Locate the cell with the specified text and output its [X, Y] center coordinate. 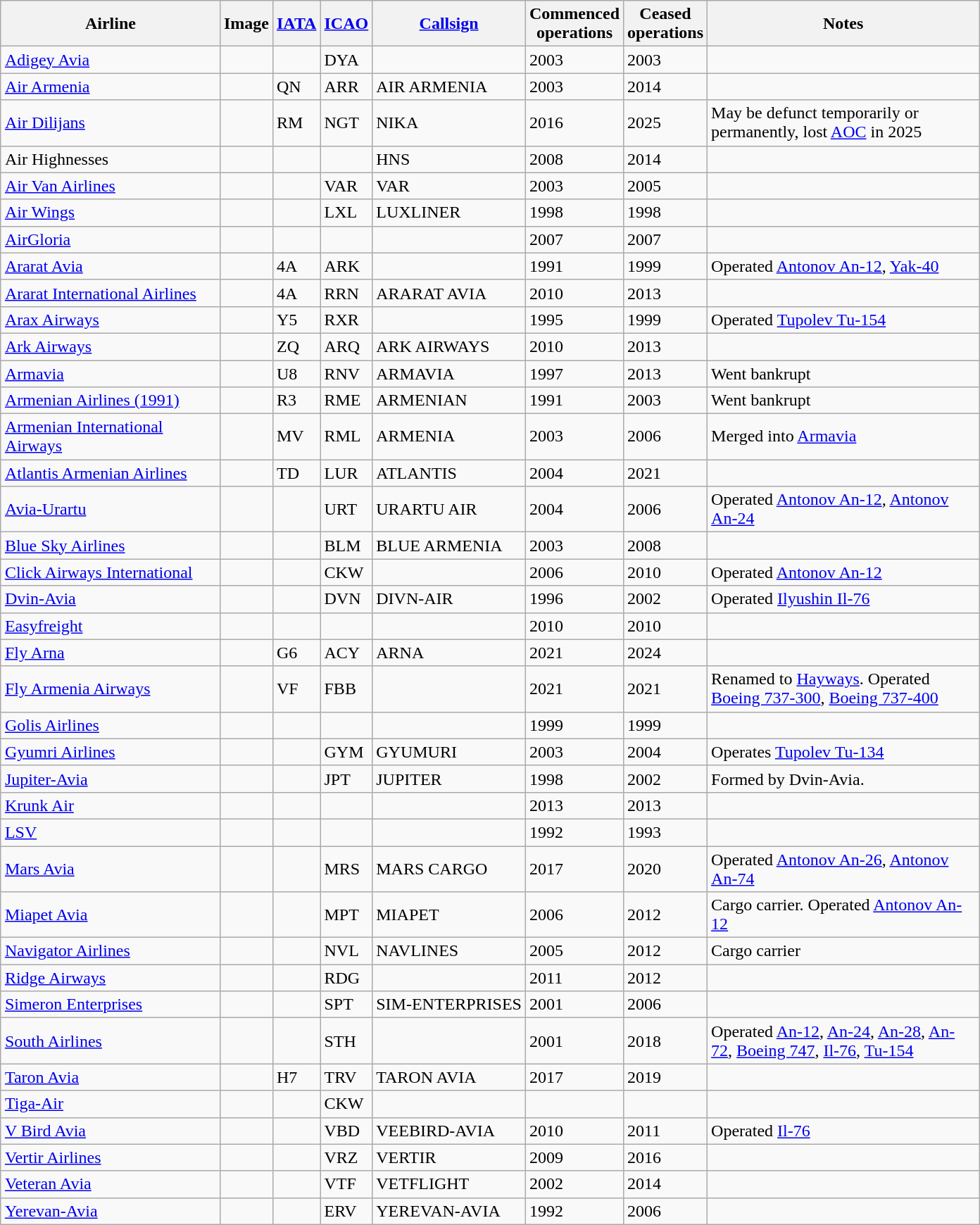
DIVN-AIR [449, 599]
NIKA [449, 122]
Air Van Airlines [110, 186]
YEREVAN-AVIA [449, 1211]
Click Airways International [110, 572]
RXR [346, 320]
URARTU AIR [449, 510]
2018 [666, 1041]
Commencedoperations [574, 24]
ARQ [346, 346]
TRV [346, 1077]
Krunk Air [110, 805]
Fly Arna [110, 653]
VEEBIRD-AVIA [449, 1131]
NVL [346, 951]
Fly Armenia Airways [110, 689]
VF [296, 689]
Veteran Avia [110, 1184]
Tiga-Air [110, 1104]
DYA [346, 60]
ARNA [449, 653]
RNV [346, 374]
Armenian International Airways [110, 436]
VTF [346, 1184]
Callsign [449, 24]
Operated Antonov An-12, Yak-40 [843, 266]
Operates Tupolev Tu-134 [843, 752]
Avia-Urartu [110, 510]
Blue Sky Airlines [110, 546]
R3 [296, 401]
Operated Ilyushin Il-76 [843, 599]
ARR [346, 87]
H7 [296, 1077]
LUR [346, 473]
LXL [346, 213]
1997 [574, 374]
ICAO [346, 24]
Mars Avia [110, 869]
Image [246, 24]
LSV [110, 832]
2020 [666, 869]
STH [346, 1041]
Vertir Airlines [110, 1157]
ARMENIA [449, 436]
Air Wings [110, 213]
2025 [666, 122]
Gyumri Airlines [110, 752]
Air Highnesses [110, 159]
Formed by Dvin-Avia. [843, 779]
MV [296, 436]
Ark Airways [110, 346]
Cargo carrier. Operated Antonov An-12 [843, 915]
Armenian Airlines (1991) [110, 401]
BLUE ARMENIA [449, 546]
Renamed to Hayways. Operated Boeing 737-300, Boeing 737-400 [843, 689]
VERTIR [449, 1157]
Operated Il-76 [843, 1131]
ARARAT AVIA [449, 293]
Ridge Airways [110, 978]
MARS CARGO [449, 869]
AIR ARMENIA [449, 87]
DVN [346, 599]
Ceasedoperations [666, 24]
Atlantis Armenian Airlines [110, 473]
Armavia [110, 374]
MRS [346, 869]
Yerevan-Avia [110, 1211]
2024 [666, 653]
ERV [346, 1211]
2009 [574, 1157]
TARON AVIA [449, 1077]
ARK [346, 266]
Taron Avia [110, 1077]
Operated Antonov An-26, Antonov An-74 [843, 869]
ACY [346, 653]
BLM [346, 546]
NAVLINES [449, 951]
ARK AIRWAYS [449, 346]
JUPITER [449, 779]
Adigey Avia [110, 60]
ATLANTIS [449, 473]
MIAPET [449, 915]
VRZ [346, 1157]
GYM [346, 752]
JPT [346, 779]
HNS [449, 159]
V Bird Avia [110, 1131]
MPT [346, 915]
Air Armenia [110, 87]
NGT [346, 122]
Operated An-12, An-24, An-28, An-72, Boeing 747, Il-76, Tu-154 [843, 1041]
Cargo carrier [843, 951]
TD [296, 473]
Dvin-Avia [110, 599]
May be defunct temporarily or permanently, lost AOC in 2025 [843, 122]
RME [346, 401]
Operated Tupolev Tu-154 [843, 320]
G6 [296, 653]
IATA [296, 24]
VETFLIGHT [449, 1184]
Y5 [296, 320]
U8 [296, 374]
RM [296, 122]
2019 [666, 1077]
Jupiter-Avia [110, 779]
Merged into Armavia [843, 436]
RDG [346, 978]
1996 [574, 599]
ZQ [296, 346]
Arax Airways [110, 320]
Air Dilijans [110, 122]
Ararat International Airlines [110, 293]
1995 [574, 320]
LUXLINER [449, 213]
Navigator Airlines [110, 951]
Easyfreight [110, 626]
FBB [346, 689]
RML [346, 436]
RRN [346, 293]
SIM-ENTERPRISES [449, 1005]
Miapet Avia [110, 915]
Operated Antonov An-12, Antonov An-24 [843, 510]
Golis Airlines [110, 725]
South Airlines [110, 1041]
Ararat Avia [110, 266]
SPT [346, 1005]
Notes [843, 24]
URT [346, 510]
VBD [346, 1131]
Operated Antonov An-12 [843, 572]
ARMAVIA [449, 374]
Simeron Enterprises [110, 1005]
Airline [110, 24]
1993 [666, 832]
GYUMURI [449, 752]
ARMENIAN [449, 401]
QN [296, 87]
AirGloria [110, 239]
